Locate the cell with the specified text and output its [x, y] center coordinate. 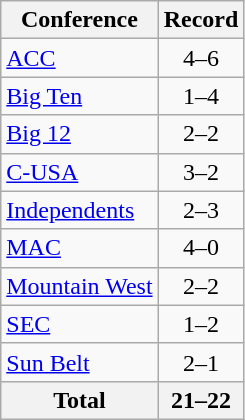
Conference [80, 20]
Sun Belt [80, 362]
Big Ten [80, 96]
SEC [80, 324]
Big 12 [80, 134]
C-USA [80, 172]
1–2 [201, 324]
2–1 [201, 362]
1–4 [201, 96]
ACC [80, 58]
MAC [80, 248]
3–2 [201, 172]
4–0 [201, 248]
Total [80, 400]
2–3 [201, 210]
21–22 [201, 400]
Record [201, 20]
Independents [80, 210]
Mountain West [80, 286]
4–6 [201, 58]
